Determine the (X, Y) coordinate at the center of the cell enclosing the given text.  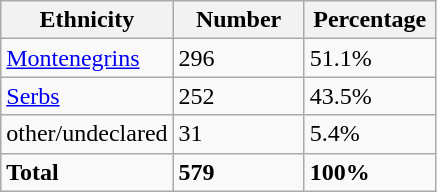
296 (238, 58)
Serbs (87, 96)
579 (238, 172)
252 (238, 96)
Number (238, 20)
5.4% (370, 134)
100% (370, 172)
Total (87, 172)
Ethnicity (87, 20)
Montenegrins (87, 58)
other/undeclared (87, 134)
31 (238, 134)
51.1% (370, 58)
Percentage (370, 20)
43.5% (370, 96)
